From the cell containing the given text, extract its center point as [X, Y] coordinate. 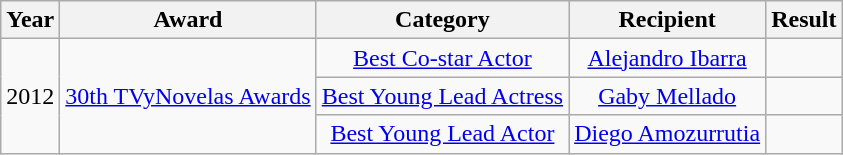
Best Young Lead Actress [442, 96]
Year [30, 20]
Best Young Lead Actor [442, 134]
Diego Amozurrutia [668, 134]
Award [188, 20]
Best Co-star Actor [442, 58]
30th TVyNovelas Awards [188, 96]
Gaby Mellado [668, 96]
Result [804, 20]
Alejandro Ibarra [668, 58]
Category [442, 20]
Recipient [668, 20]
2012 [30, 96]
